Return (X, Y) of the center of cell containing provided text 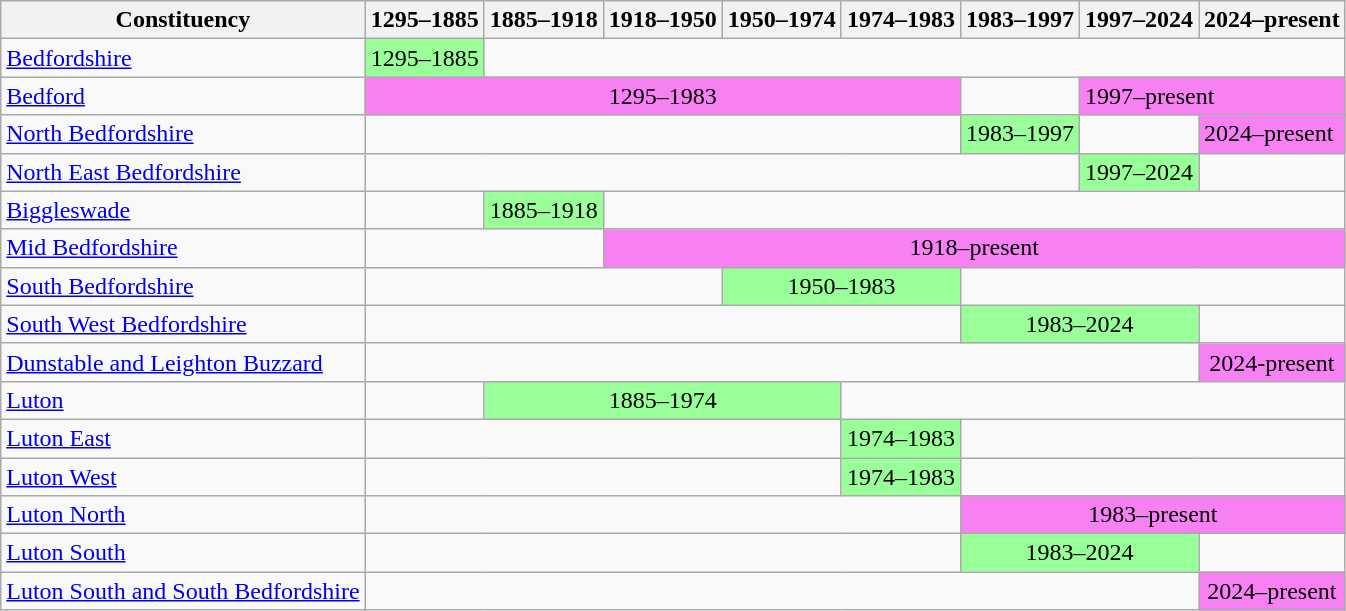
Constituency (183, 20)
Bedford (183, 96)
2024-present (1272, 362)
Luton North (183, 515)
1295–1983 (662, 96)
1983–present (1152, 515)
South Bedfordshire (183, 286)
1885–1974 (662, 400)
Luton (183, 400)
1918–1950 (662, 20)
North Bedfordshire (183, 134)
Luton West (183, 477)
1950–1974 (782, 20)
North East Bedfordshire (183, 172)
Dunstable and Leighton Buzzard (183, 362)
South West Bedfordshire (183, 324)
Luton South (183, 553)
1918–present (974, 248)
Bedfordshire (183, 58)
Luton South and South Bedfordshire (183, 591)
Mid Bedfordshire (183, 248)
Biggleswade (183, 210)
1950–1983 (841, 286)
1997–present (1213, 96)
Luton East (183, 438)
